Identify which cell holds the provided text, then report its (X, Y) central coordinate. 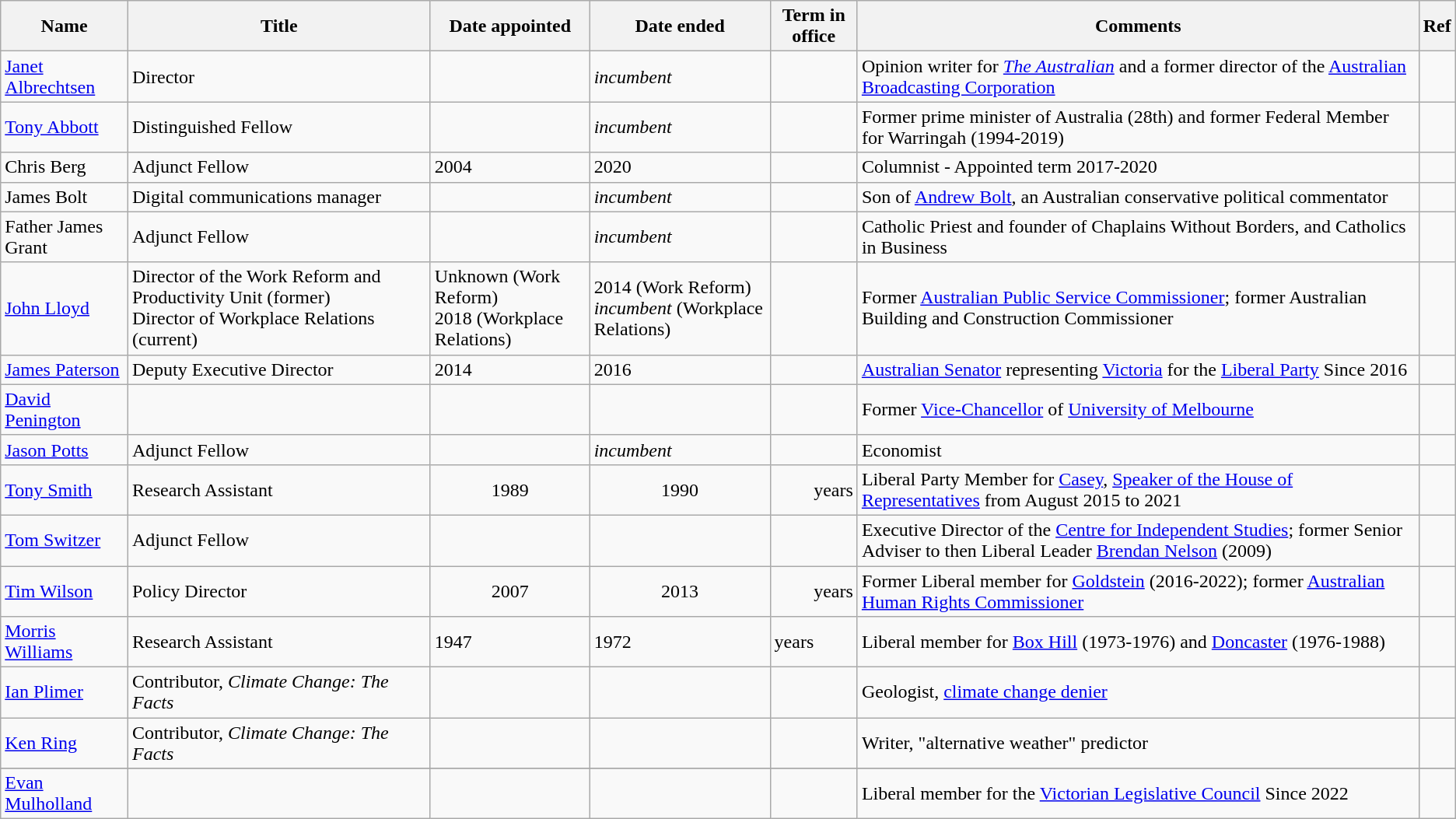
Ref (1437, 26)
Distinguished Fellow (278, 128)
Date ended (680, 26)
Former Australian Public Service Commissioner; former Australian Building and Construction Commissioner (1138, 308)
1989 (510, 490)
Catholic Priest and founder of Chaplains Without Borders, and Catholics in Business (1138, 236)
Liberal member for Box Hill (1973-1976) and Doncaster (1976-1988) (1138, 642)
Son of Andrew Bolt, an Australian conservative political commentator (1138, 197)
Father James Grant (65, 236)
Term in office (814, 26)
Unknown (Work Reform)2018 (Workplace Relations) (510, 308)
2020 (680, 167)
Comments (1138, 26)
Opinion writer for The Australian and a former director of the Australian Broadcasting Corporation (1138, 76)
Name (65, 26)
Former prime minister of Australia (28th) and former Federal Member for Warringah (1994-2019) (1138, 128)
Writer, "alternative weather" predictor (1138, 744)
1972 (680, 642)
Geologist, climate change denier (1138, 692)
Policy Director (278, 591)
Former Vice-Chancellor of University of Melbourne (1138, 409)
Morris Williams (65, 642)
Ken Ring (65, 744)
Ian Plimer (65, 692)
Columnist - Appointed term 2017-2020 (1138, 167)
Director of the Work Reform and Productivity Unit (former)Director of Workplace Relations (current) (278, 308)
Director (278, 76)
2016 (680, 369)
Former Liberal member for Goldstein (2016-2022); former Australian Human Rights Commissioner (1138, 591)
Deputy Executive Director (278, 369)
Chris Berg (65, 167)
2007 (510, 591)
Economist (1138, 450)
Executive Director of the Centre for Independent Studies; former Senior Adviser to then Liberal Leader Brendan Nelson (2009) (1138, 540)
2004 (510, 167)
James Paterson (65, 369)
James Bolt (65, 197)
Tim Wilson (65, 591)
Australian Senator representing Victoria for the Liberal Party Since 2016 (1138, 369)
Digital communications manager (278, 197)
1947 (510, 642)
Date appointed (510, 26)
Liberal Party Member for Casey, Speaker of the House of Representatives from August 2015 to 2021 (1138, 490)
Janet Albrechtsen (65, 76)
2014 (Work Reform)incumbent (Workplace Relations) (680, 308)
Evan Mulholland (65, 793)
2014 (510, 369)
Tony Abbott (65, 128)
Liberal member for the Victorian Legislative Council Since 2022 (1138, 793)
Tom Switzer (65, 540)
2013 (680, 591)
1990 (680, 490)
Tony Smith (65, 490)
John Lloyd (65, 308)
David Penington (65, 409)
Jason Potts (65, 450)
Title (278, 26)
